Scan for the cell matching the given text and deliver its [x, y] coordinate at center. 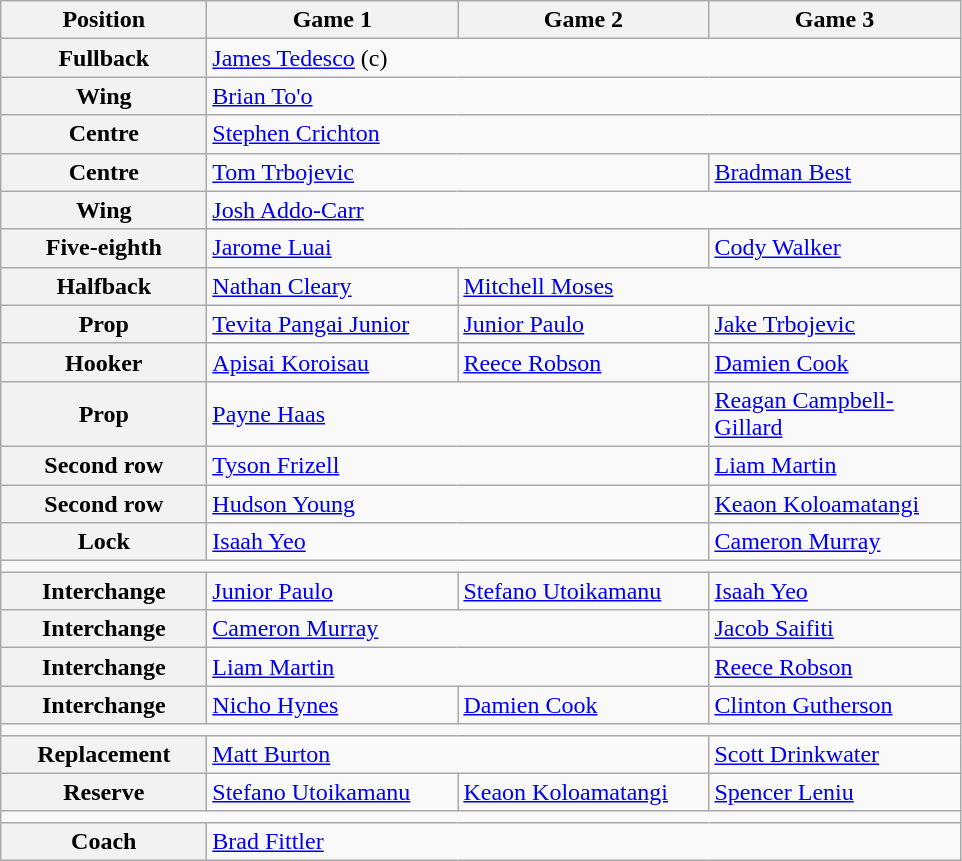
Nathan Cleary [332, 286]
Jake Trbojevic [834, 324]
Apisai Koroisau [332, 362]
Scott Drinkwater [834, 754]
Jarome Luai [458, 248]
Five-eighth [104, 248]
Brad Fittler [584, 841]
Hooker [104, 362]
Jacob Saifiti [834, 629]
Halfback [104, 286]
Brian To'o [584, 96]
Position [104, 20]
Hudson Young [458, 503]
Payne Haas [458, 414]
Tom Trbojevic [458, 172]
James Tedesco (c) [584, 58]
Tevita Pangai Junior [332, 324]
Josh Addo-Carr [584, 210]
Game 1 [332, 20]
Tyson Frizell [458, 465]
Game 3 [834, 20]
Reserve [104, 792]
Nicho Hynes [332, 705]
Coach [104, 841]
Spencer Leniu [834, 792]
Clinton Gutherson [834, 705]
Stephen Crichton [584, 134]
Lock [104, 542]
Bradman Best [834, 172]
Fullback [104, 58]
Cody Walker [834, 248]
Reagan Campbell-Gillard [834, 414]
Mitchell Moses [709, 286]
Replacement [104, 754]
Game 2 [584, 20]
Matt Burton [458, 754]
